Return the (X, Y) coordinate for the center point of the cell that contains the specified text.  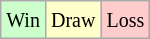
Draw (72, 20)
Loss (126, 20)
Win (24, 20)
